Return the [X, Y] coordinate for the center point of the cell that contains the specified text.  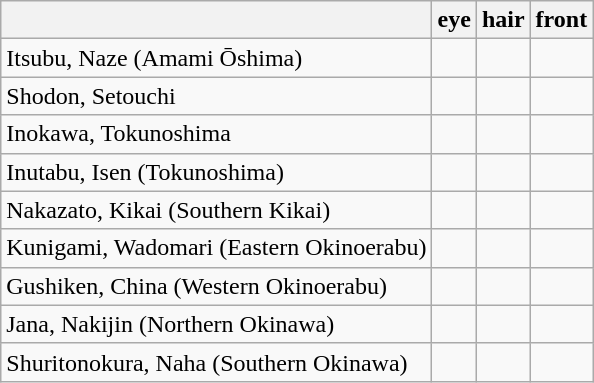
Jana, Nakijin (Northern Okinawa) [216, 324]
front [562, 20]
hair [503, 20]
eye [454, 20]
Shuritonokura, Naha (Southern Okinawa) [216, 362]
Inutabu, Isen (Tokunoshima) [216, 172]
Kunigami, Wadomari (Eastern Okinoerabu) [216, 248]
Shodon, Setouchi [216, 96]
Gushiken, China (Western Okinoerabu) [216, 286]
Inokawa, Tokunoshima [216, 134]
Itsubu, Naze (Amami Ōshima) [216, 58]
Nakazato, Kikai (Southern Kikai) [216, 210]
